Find where the given text appears and provide that cell's center as [X, Y] coordinate. 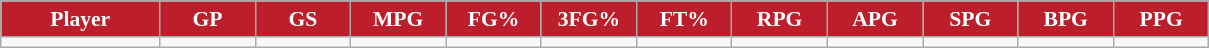
APG [874, 19]
BPG [1066, 19]
GS [302, 19]
MPG [398, 19]
PPG [1161, 19]
FG% [494, 19]
3FG% [588, 19]
SPG [970, 19]
GP [208, 19]
Player [80, 19]
RPG [780, 19]
FT% [684, 19]
